Return [X, Y] of the center of cell containing provided text 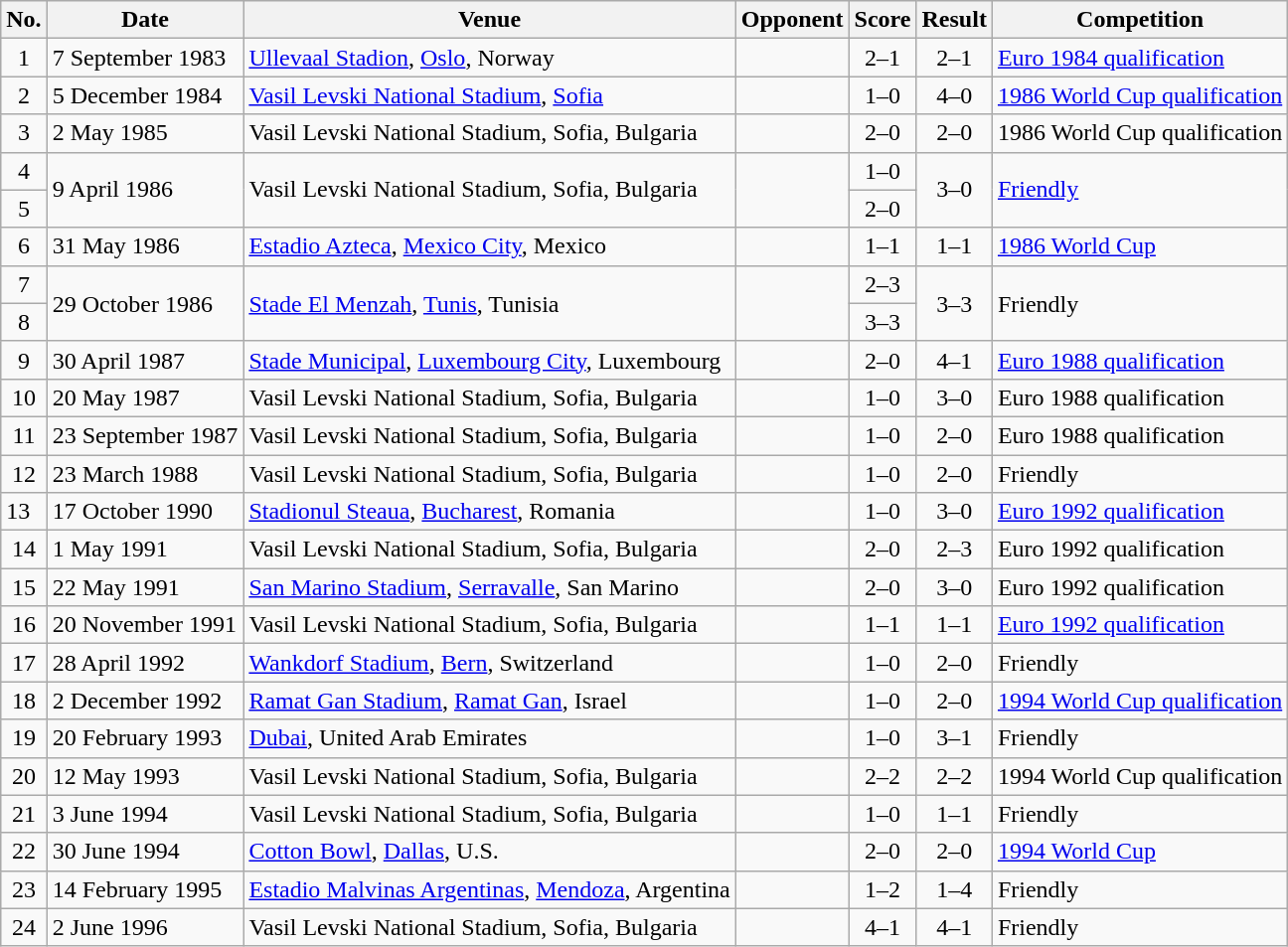
3 June 1994 [145, 814]
9 [24, 360]
2 June 1996 [145, 927]
8 [24, 322]
1986 World Cup [1139, 246]
Result [954, 20]
No. [24, 20]
3 [24, 133]
Euro 1984 qualification [1139, 58]
2 [24, 95]
14 February 1995 [145, 889]
5 [24, 209]
20 [24, 776]
20 February 1993 [145, 738]
19 [24, 738]
Ullevaal Stadion, Oslo, Norway [489, 58]
Date [145, 20]
23 March 1988 [145, 474]
1–2 [883, 889]
16 [24, 625]
Stade Municipal, Luxembourg City, Luxembourg [489, 360]
4–0 [954, 95]
28 April 1992 [145, 663]
Competition [1139, 20]
5 December 1984 [145, 95]
21 [24, 814]
Stadionul Steaua, Bucharest, Romania [489, 512]
22 May 1991 [145, 587]
1 May 1991 [145, 550]
Cotton Bowl, Dallas, U.S. [489, 852]
17 [24, 663]
Estadio Malvinas Argentinas, Mendoza, Argentina [489, 889]
11 [24, 435]
2 December 1992 [145, 701]
San Marino Stadium, Serravalle, San Marino [489, 587]
Estadio Azteca, Mexico City, Mexico [489, 246]
12 May 1993 [145, 776]
2 May 1985 [145, 133]
Stade El Menzah, Tunis, Tunisia [489, 303]
1994 World Cup [1139, 852]
13 [24, 512]
Dubai, United Arab Emirates [489, 738]
23 September 1987 [145, 435]
Wankdorf Stadium, Bern, Switzerland [489, 663]
15 [24, 587]
Ramat Gan Stadium, Ramat Gan, Israel [489, 701]
18 [24, 701]
6 [24, 246]
3–1 [954, 738]
Opponent [792, 20]
24 [24, 927]
7 [24, 284]
23 [24, 889]
7 September 1983 [145, 58]
22 [24, 852]
1 [24, 58]
10 [24, 397]
14 [24, 550]
30 June 1994 [145, 852]
Vasil Levski National Stadium, Sofia [489, 95]
4 [24, 171]
29 October 1986 [145, 303]
31 May 1986 [145, 246]
20 May 1987 [145, 397]
Venue [489, 20]
17 October 1990 [145, 512]
9 April 1986 [145, 190]
30 April 1987 [145, 360]
1–4 [954, 889]
12 [24, 474]
20 November 1991 [145, 625]
Score [883, 20]
